Output the [x, y] coordinate of the center of the cell containing the given text.  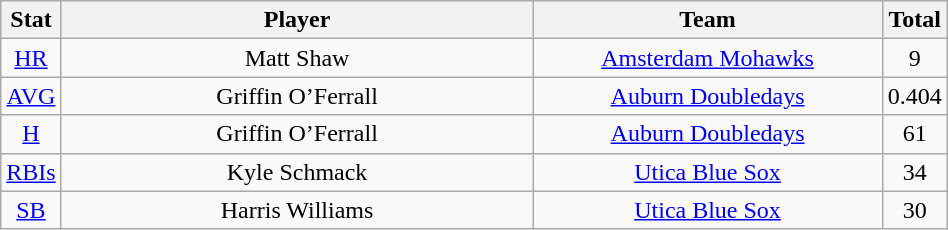
Kyle Schmack [297, 172]
61 [914, 134]
SB [31, 210]
Total [914, 20]
Amsterdam Mohawks [708, 58]
Team [708, 20]
30 [914, 210]
Matt Shaw [297, 58]
Player [297, 20]
34 [914, 172]
AVG [31, 96]
RBIs [31, 172]
Stat [31, 20]
HR [31, 58]
0.404 [914, 96]
Harris Williams [297, 210]
H [31, 134]
9 [914, 58]
